Extract the (x, y) coordinate from the center of the cell holding the provided text.  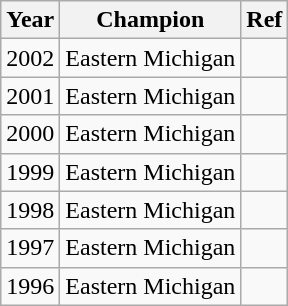
Year (30, 20)
1998 (30, 210)
2001 (30, 96)
2002 (30, 58)
Champion (150, 20)
Ref (264, 20)
2000 (30, 134)
1997 (30, 248)
1999 (30, 172)
1996 (30, 286)
